From the cell containing the given text, extract its center point as (x, y) coordinate. 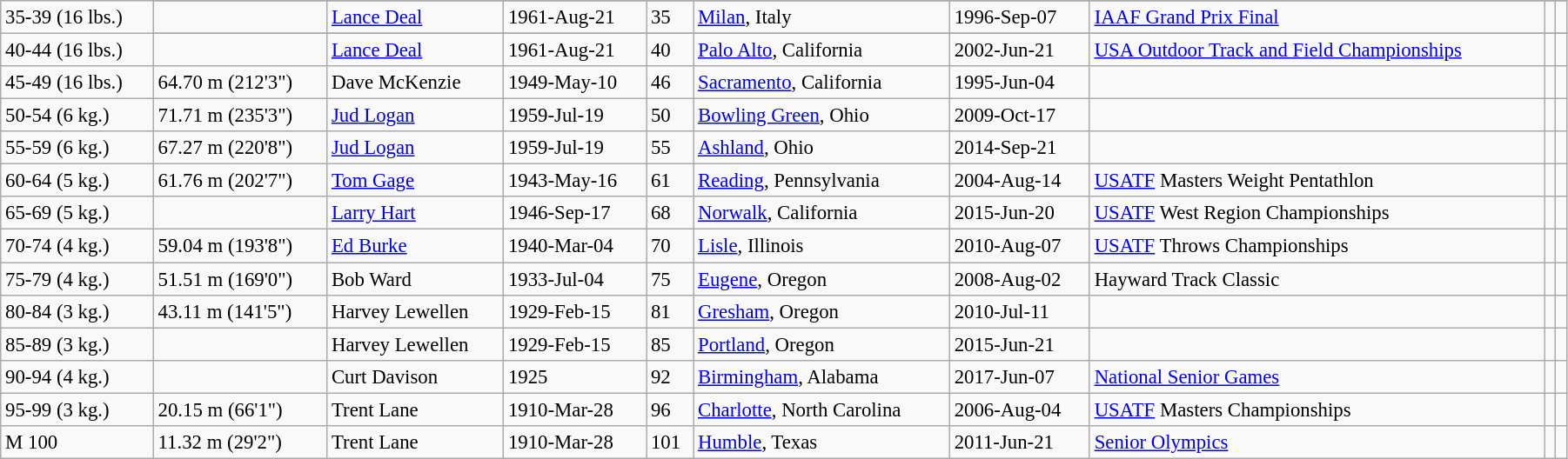
Larry Hart (416, 213)
Dave McKenzie (416, 83)
Hayward Track Classic (1317, 279)
50 (670, 116)
2009-Oct-17 (1020, 116)
20.15 m (66'1") (240, 409)
92 (670, 376)
Norwalk, California (821, 213)
65-69 (5 kg.) (77, 213)
Bob Ward (416, 279)
68 (670, 213)
1925 (575, 376)
2017-Jun-07 (1020, 376)
USATF Masters Weight Pentathlon (1317, 181)
2010-Jul-11 (1020, 311)
80-84 (3 kg.) (77, 311)
55 (670, 148)
2015-Jun-20 (1020, 213)
2014-Sep-21 (1020, 148)
USA Outdoor Track and Field Championships (1317, 50)
90-94 (4 kg.) (77, 376)
45-49 (16 lbs.) (77, 83)
1995-Jun-04 (1020, 83)
2008-Aug-02 (1020, 279)
75-79 (4 kg.) (77, 279)
1946-Sep-17 (575, 213)
National Senior Games (1317, 376)
USATF West Region Championships (1317, 213)
Sacramento, California (821, 83)
Bowling Green, Ohio (821, 116)
Milan, Italy (821, 17)
Tom Gage (416, 181)
81 (670, 311)
2004-Aug-14 (1020, 181)
USATF Throws Championships (1317, 246)
Curt Davison (416, 376)
40-44 (16 lbs.) (77, 50)
11.32 m (29'2") (240, 442)
2010-Aug-07 (1020, 246)
64.70 m (212'3") (240, 83)
2011-Jun-21 (1020, 442)
Ed Burke (416, 246)
Palo Alto, California (821, 50)
61 (670, 181)
Humble, Texas (821, 442)
75 (670, 279)
1940-Mar-04 (575, 246)
IAAF Grand Prix Final (1317, 17)
95-99 (3 kg.) (77, 409)
Senior Olympics (1317, 442)
85-89 (3 kg.) (77, 344)
96 (670, 409)
50-54 (6 kg.) (77, 116)
Charlotte, North Carolina (821, 409)
2002-Jun-21 (1020, 50)
35 (670, 17)
43.11 m (141'5") (240, 311)
M 100 (77, 442)
2006-Aug-04 (1020, 409)
1996-Sep-07 (1020, 17)
51.51 m (169'0") (240, 279)
Portland, Oregon (821, 344)
2015-Jun-21 (1020, 344)
59.04 m (193'8") (240, 246)
101 (670, 442)
Reading, Pennsylvania (821, 181)
1943-May-16 (575, 181)
61.76 m (202'7") (240, 181)
Eugene, Oregon (821, 279)
Gresham, Oregon (821, 311)
1933-Jul-04 (575, 279)
35-39 (16 lbs.) (77, 17)
70-74 (4 kg.) (77, 246)
85 (670, 344)
60-64 (5 kg.) (77, 181)
Birmingham, Alabama (821, 376)
Ashland, Ohio (821, 148)
1949-May-10 (575, 83)
40 (670, 50)
46 (670, 83)
55-59 (6 kg.) (77, 148)
67.27 m (220'8") (240, 148)
USATF Masters Championships (1317, 409)
Lisle, Illinois (821, 246)
71.71 m (235'3") (240, 116)
70 (670, 246)
